Locate the cell with the specified text and output its (x, y) center coordinate. 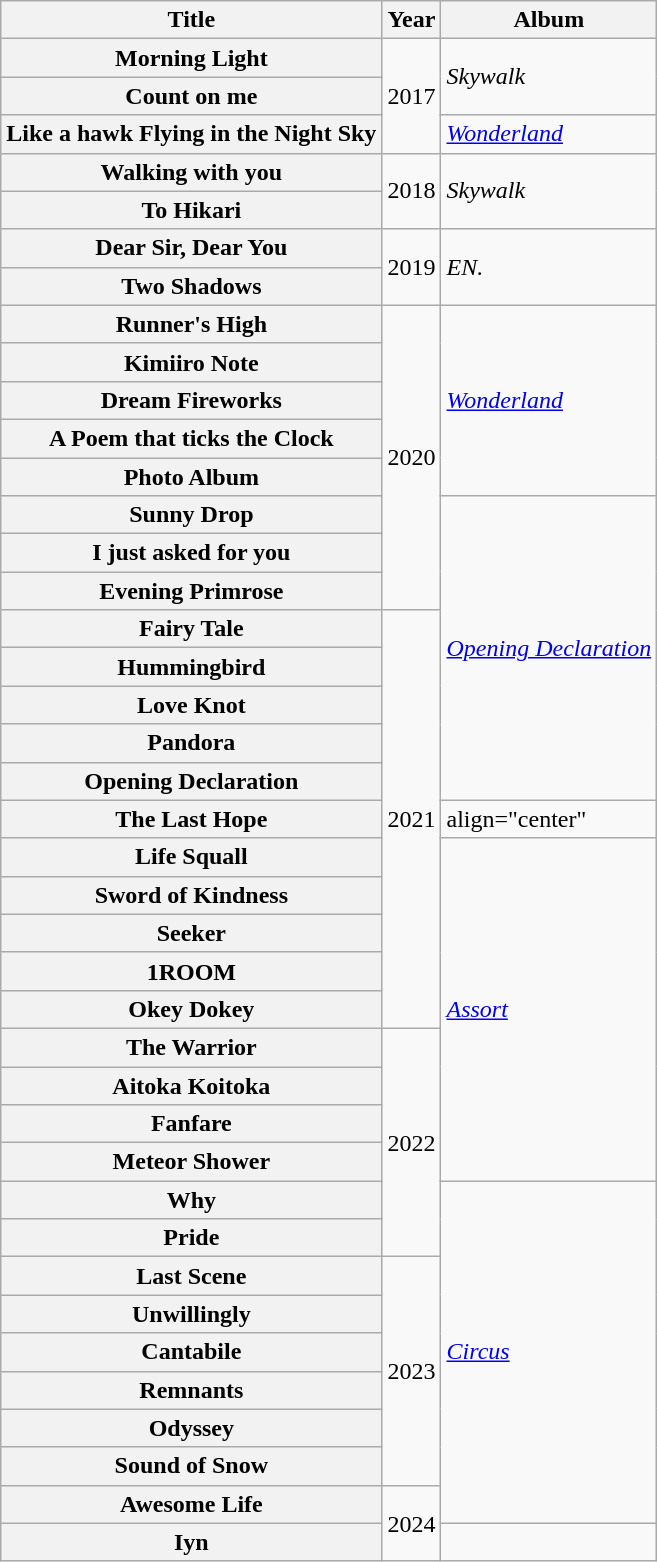
Runner's High (192, 324)
Pandora (192, 743)
Title (192, 20)
Why (192, 1200)
Hummingbird (192, 667)
Kimiiro Note (192, 362)
Two Shadows (192, 286)
Iyn (192, 1542)
Remnants (192, 1390)
Cantabile (192, 1352)
Year (412, 20)
Aitoka Koitoka (192, 1085)
Awesome Life (192, 1504)
The Last Hope (192, 819)
Evening Primrose (192, 591)
Meteor Shower (192, 1162)
Album (549, 20)
Morning Light (192, 58)
A Poem that ticks the Clock (192, 438)
Odyssey (192, 1428)
2021 (412, 820)
Sword of Kindness (192, 895)
2020 (412, 457)
Last Scene (192, 1276)
The Warrior (192, 1047)
2023 (412, 1371)
1ROOM (192, 971)
Dear Sir, Dear You (192, 248)
2018 (412, 191)
Dream Fireworks (192, 400)
Pride (192, 1238)
2019 (412, 267)
Photo Album (192, 477)
Count on me (192, 96)
Walking with you (192, 172)
Circus (549, 1352)
Fairy Tale (192, 629)
Okey Dokey (192, 1009)
To Hikari (192, 210)
align="center" (549, 819)
Sunny Drop (192, 515)
Unwillingly (192, 1314)
Assort (549, 1010)
Fanfare (192, 1124)
2017 (412, 96)
2022 (412, 1142)
Like a hawk Flying in the Night Sky (192, 134)
Life Squall (192, 857)
Sound of Snow (192, 1466)
Love Knot (192, 705)
I just asked for you (192, 553)
EN. (549, 267)
Seeker (192, 933)
2024 (412, 1523)
